Return (x, y) of the center of cell containing provided text 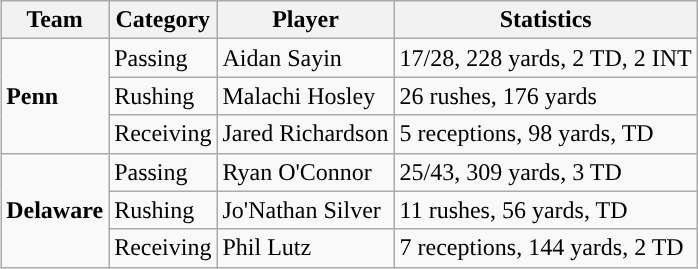
Team (55, 20)
Jo'Nathan Silver (306, 210)
Phil Lutz (306, 248)
Malachi Hosley (306, 96)
Category (163, 20)
17/28, 228 yards, 2 TD, 2 INT (546, 58)
Ryan O'Connor (306, 172)
Jared Richardson (306, 134)
11 rushes, 56 yards, TD (546, 210)
Player (306, 20)
7 receptions, 144 yards, 2 TD (546, 248)
26 rushes, 176 yards (546, 96)
5 receptions, 98 yards, TD (546, 134)
Statistics (546, 20)
Delaware (55, 210)
Aidan Sayin (306, 58)
Penn (55, 96)
25/43, 309 yards, 3 TD (546, 172)
